Scan for the cell matching the given text and deliver its (x, y) coordinate at center. 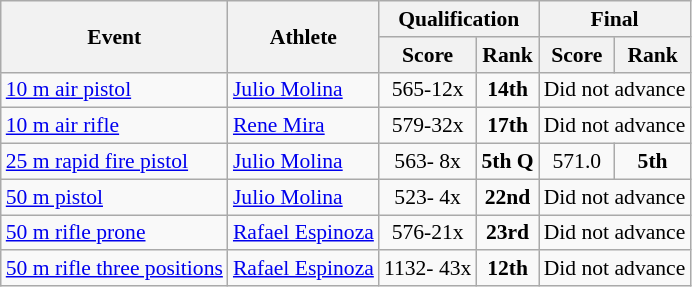
523- 4x (428, 197)
14th (507, 90)
23rd (507, 233)
Qualification (459, 19)
10 m air pistol (114, 90)
Final (615, 19)
1132- 43x (428, 269)
25 m rapid fire pistol (114, 162)
Athlete (304, 36)
5th Q (507, 162)
5th (652, 162)
563- 8x (428, 162)
Rene Mira (304, 126)
565-12x (428, 90)
571.0 (577, 162)
Event (114, 36)
10 m air rifle (114, 126)
50 m rifle prone (114, 233)
12th (507, 269)
50 m rifle three positions (114, 269)
22nd (507, 197)
576-21x (428, 233)
17th (507, 126)
50 m pistol (114, 197)
579-32x (428, 126)
